Search for the cell housing the specified text and yield its (x, y) center coordinate. 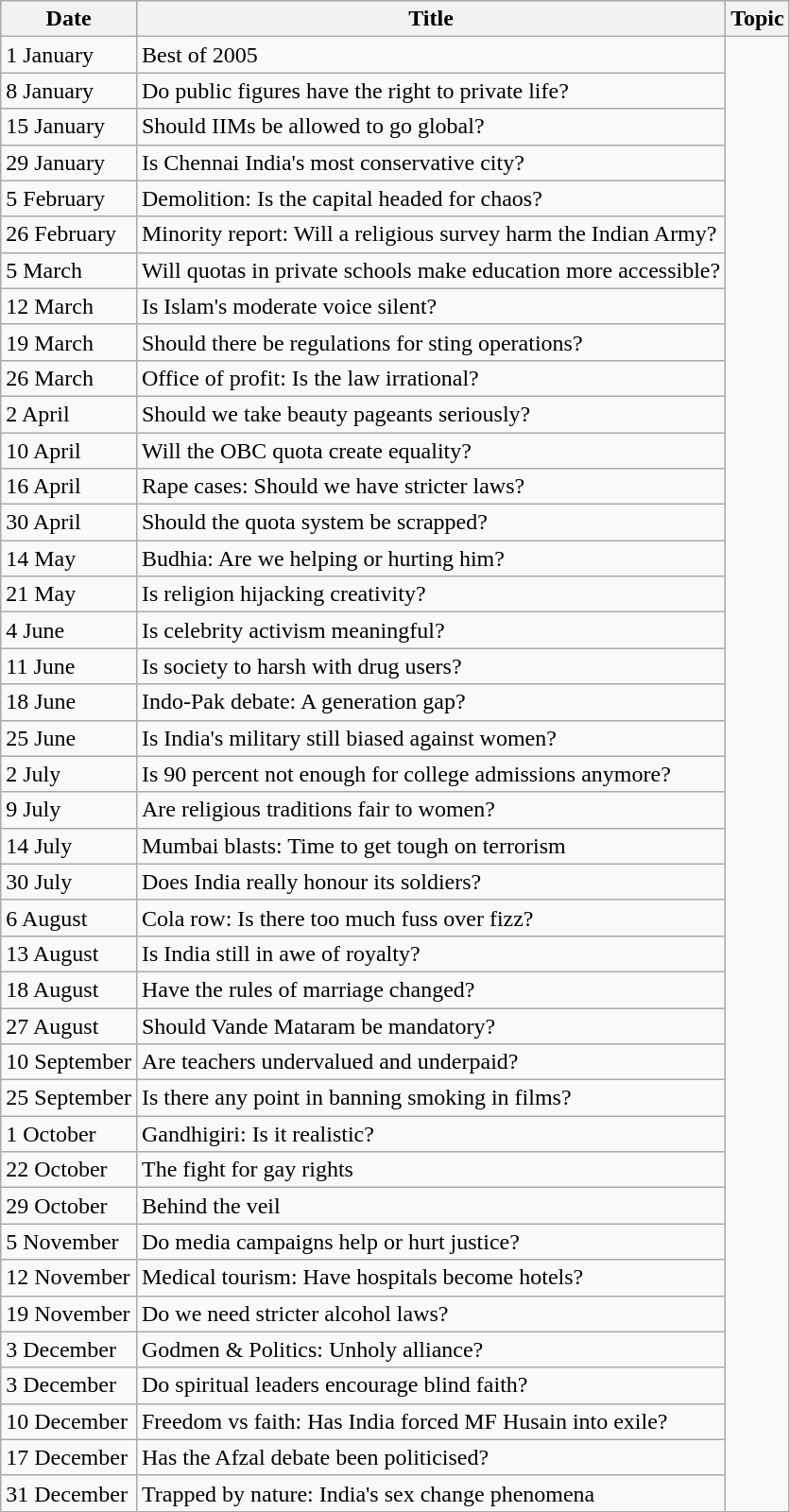
1 October (69, 1134)
26 February (69, 234)
Do public figures have the right to private life? (431, 91)
Are religious traditions fair to women? (431, 810)
Trapped by nature: India's sex change phenomena (431, 1493)
18 August (69, 989)
Has the Afzal debate been politicised? (431, 1457)
16 April (69, 487)
Do media campaigns help or hurt justice? (431, 1242)
Is celebrity activism meaningful? (431, 630)
14 July (69, 846)
Will the OBC quota create equality? (431, 451)
12 November (69, 1278)
Is 90 percent not enough for college admissions anymore? (431, 774)
Will quotas in private schools make education more accessible? (431, 270)
5 November (69, 1242)
Behind the veil (431, 1206)
2 July (69, 774)
Topic (758, 19)
Is Islam's moderate voice silent? (431, 306)
19 November (69, 1314)
The fight for gay rights (431, 1170)
Does India really honour its soldiers? (431, 882)
Freedom vs faith: Has India forced MF Husain into exile? (431, 1421)
4 June (69, 630)
9 July (69, 810)
Budhia: Are we helping or hurting him? (431, 558)
5 March (69, 270)
30 April (69, 523)
15 January (69, 127)
5 February (69, 198)
18 June (69, 702)
29 January (69, 163)
Is Chennai India's most conservative city? (431, 163)
Title (431, 19)
Minority report: Will a religious survey harm the Indian Army? (431, 234)
Is religion hijacking creativity? (431, 594)
Office of profit: Is the law irrational? (431, 378)
Demolition: Is the capital headed for chaos? (431, 198)
Should the quota system be scrapped? (431, 523)
Best of 2005 (431, 55)
Do we need stricter alcohol laws? (431, 1314)
17 December (69, 1457)
31 December (69, 1493)
Is India's military still biased against women? (431, 738)
27 August (69, 1025)
Medical tourism: Have hospitals become hotels? (431, 1278)
Is society to harsh with drug users? (431, 666)
Is India still in awe of royalty? (431, 954)
22 October (69, 1170)
10 September (69, 1062)
11 June (69, 666)
19 March (69, 342)
Godmen & Politics: Unholy alliance? (431, 1349)
1 January (69, 55)
2 April (69, 414)
25 June (69, 738)
Cola row: Is there too much fuss over fizz? (431, 918)
8 January (69, 91)
Mumbai blasts: Time to get tough on terrorism (431, 846)
Gandhigiri: Is it realistic? (431, 1134)
26 March (69, 378)
25 September (69, 1098)
13 August (69, 954)
Should IIMs be allowed to go global? (431, 127)
Do spiritual leaders encourage blind faith? (431, 1385)
21 May (69, 594)
30 July (69, 882)
14 May (69, 558)
10 December (69, 1421)
Indo-Pak debate: A generation gap? (431, 702)
Have the rules of marriage changed? (431, 989)
Rape cases: Should we have stricter laws? (431, 487)
Should there be regulations for sting operations? (431, 342)
Date (69, 19)
Are teachers undervalued and underpaid? (431, 1062)
29 October (69, 1206)
10 April (69, 451)
Should Vande Mataram be mandatory? (431, 1025)
12 March (69, 306)
Is there any point in banning smoking in films? (431, 1098)
6 August (69, 918)
Should we take beauty pageants seriously? (431, 414)
